Extract the (X, Y) coordinate from the center of the cell holding the provided text.  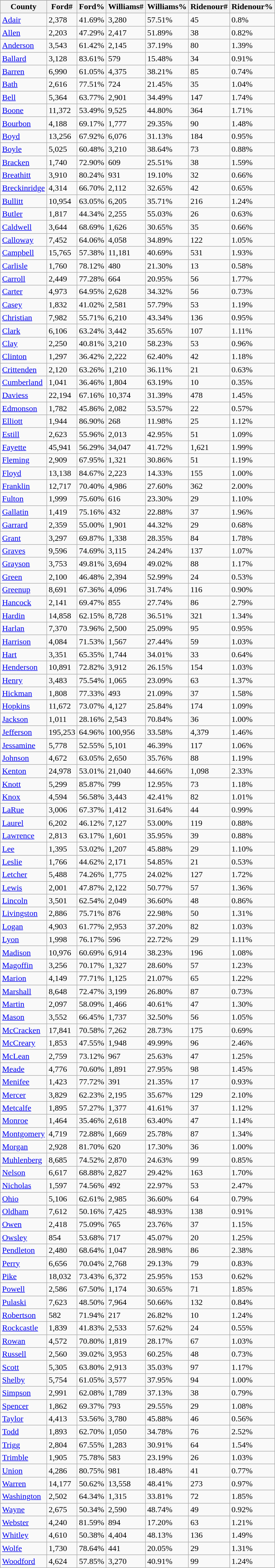
Grant (24, 538)
2,222 (126, 356)
4,624 (62, 1561)
163 (209, 1173)
77.72% (92, 1082)
53.00% (167, 823)
2,618 (126, 1121)
765 (126, 1225)
Madison (24, 952)
Gallatin (24, 512)
5,754 (62, 1380)
81.70% (92, 1147)
2,586 (62, 1289)
28.16% (92, 719)
24.24% (167, 551)
31.13% (167, 136)
0.84% (252, 1302)
2,100 (62, 577)
5,106 (62, 1198)
1,948 (126, 1043)
Elliott (24, 421)
Lee (24, 849)
Russell (24, 1354)
Hopkins (24, 706)
7,370 (62, 629)
21.45% (167, 84)
1,377 (126, 1108)
22.88% (167, 512)
493 (126, 693)
1,853 (62, 1043)
21.30% (167, 266)
10,374 (126, 395)
11.98% (167, 421)
73.12% (92, 1056)
2,141 (62, 603)
41.69% (92, 20)
Green (24, 577)
Henderson (24, 667)
1.01% (252, 797)
26.15% (167, 667)
Greenup (24, 590)
57.27% (92, 1108)
6,210 (126, 318)
LaRue (24, 810)
27.60% (167, 486)
76.17% (92, 939)
100,956 (126, 732)
Wolfe (24, 1548)
Cumberland (24, 383)
1,944 (62, 421)
4,375 (126, 71)
34.32% (167, 292)
Ohio (24, 1198)
1,050 (126, 1432)
0.58% (252, 266)
Marion (24, 978)
37.13% (167, 1393)
2,909 (62, 460)
31.74% (167, 590)
94 (209, 1380)
1,804 (126, 383)
1,777 (126, 123)
Owen (24, 1225)
71.94% (92, 1315)
1.39% (252, 46)
2,985 (126, 1198)
2,590 (126, 1509)
72.90% (92, 162)
53.49% (92, 110)
69.17% (92, 123)
1.70% (252, 1173)
23.09% (167, 680)
1,327 (126, 965)
Laurel (24, 823)
40.81% (92, 343)
Simpson (24, 1393)
Ridenour% (252, 7)
25.63% (167, 1056)
2,049 (126, 901)
Hickman (24, 693)
51.89% (167, 33)
1,297 (62, 356)
9,525 (126, 110)
34 (209, 59)
0.93% (252, 1082)
44.66% (167, 771)
42.95% (167, 434)
67.55% (92, 1445)
1,766 (62, 862)
28.98% (167, 1250)
36.46% (92, 383)
9,596 (62, 551)
582 (62, 1315)
2,417 (126, 33)
35.46% (92, 1121)
31.39% (167, 395)
7,127 (126, 823)
1.54% (252, 1445)
29.42% (167, 1173)
Metcalfe (24, 1108)
2,813 (62, 836)
1,737 (126, 1017)
Calloway (24, 240)
28.73% (167, 1030)
Woodford (24, 1561)
18.48% (167, 1471)
27.74% (167, 603)
1,808 (62, 693)
28.35% (167, 538)
Fleming (24, 460)
74.26% (92, 875)
80.24% (92, 175)
22.97% (167, 1185)
50.34% (92, 1509)
70.84% (167, 719)
Scott (24, 1367)
90 (209, 123)
68.88% (92, 1173)
42.41% (167, 797)
1,047 (126, 1250)
Williams% (167, 7)
75.71% (92, 914)
3,552 (62, 1017)
Pike (24, 1276)
1,832 (62, 305)
0.64% (252, 654)
2,928 (62, 1147)
40.61% (167, 1004)
29.13% (167, 1263)
1,419 (62, 512)
1,789 (126, 1393)
60.69% (92, 952)
0.99% (252, 810)
14,177 (62, 1484)
67.92% (92, 136)
55.71% (92, 318)
492 (126, 1185)
4,903 (62, 926)
2,171 (126, 862)
44 (209, 810)
41 (209, 1471)
54.85% (167, 862)
Harlan (24, 629)
62.08% (92, 1393)
County (24, 7)
78.64% (92, 1548)
531 (209, 253)
Christian (24, 318)
Muhlenberg (24, 1160)
59 (209, 642)
132 (209, 1302)
1,891 (126, 1069)
27.44% (167, 642)
195,253 (62, 732)
13 (209, 266)
60.25% (167, 1354)
Oldham (24, 1212)
68.69% (92, 227)
1,125 (126, 978)
38.64% (167, 149)
McLean (24, 1056)
Graves (24, 551)
Franklin (24, 486)
Floyd (24, 473)
1,839 (62, 1328)
10,954 (62, 201)
2,001 (62, 888)
Magoffin (24, 965)
Boone (24, 110)
4,404 (126, 1535)
72.88% (92, 1134)
44.34% (92, 214)
1,338 (126, 538)
Allen (24, 33)
Todd (24, 1432)
Spencer (24, 1406)
Lyon (24, 939)
70.60% (92, 1069)
3,483 (62, 680)
Wayne (24, 1509)
138 (209, 1212)
97 (209, 1367)
20 (209, 1238)
Johnson (24, 758)
Perry (24, 1263)
1,621 (209, 447)
1,098 (209, 771)
0.69% (252, 1030)
2,953 (126, 926)
2,991 (62, 1393)
Ford% (92, 7)
Rockcastle (24, 1328)
3,297 (62, 538)
21.09% (167, 693)
1,065 (126, 680)
2,502 (62, 1497)
77.71% (92, 978)
35.65% (167, 330)
34.01% (167, 654)
86.90% (92, 421)
80.75% (92, 1471)
62.15% (92, 616)
45.07% (167, 1238)
391 (126, 1082)
47.29% (92, 33)
34,047 (126, 447)
4,719 (62, 1134)
3,910 (62, 175)
39.02% (92, 1354)
24,978 (62, 771)
Livingston (24, 914)
6,656 (62, 1263)
58.23% (167, 343)
724 (126, 84)
64.96% (92, 732)
57.51% (167, 20)
Owsley (24, 1238)
1,174 (126, 1289)
26.80% (167, 991)
41.72% (167, 447)
56.29% (92, 447)
0.85% (252, 1160)
38.21% (167, 71)
1.59% (252, 162)
79 (209, 1263)
4,127 (126, 706)
35.95% (167, 836)
75.60% (92, 499)
47.87% (92, 888)
Marshall (24, 991)
35.03% (167, 1367)
0.90% (252, 590)
71 (209, 1289)
74.69% (92, 551)
40.91% (167, 1561)
31.64% (167, 810)
1.36% (252, 888)
Jefferson (24, 732)
34.49% (167, 97)
Logan (24, 926)
107 (209, 330)
46.39% (167, 745)
1.21% (252, 1522)
22.72% (167, 939)
63.77% (92, 97)
273 (209, 1484)
3,953 (126, 1354)
1.58% (252, 693)
52.55% (92, 745)
981 (126, 1471)
67.50% (92, 1289)
22 (209, 408)
76 (209, 1432)
876 (126, 914)
2,203 (62, 33)
Ridenour# (209, 7)
155 (209, 473)
2,886 (62, 914)
49.02% (167, 564)
57.79% (167, 305)
2,394 (126, 577)
25 (209, 421)
364 (209, 110)
29.35% (167, 123)
Adair (24, 20)
15,765 (62, 253)
30.91% (167, 1445)
3,543 (62, 46)
3,270 (126, 1561)
Carroll (24, 279)
32 (209, 175)
Martin (24, 1004)
4,413 (62, 1419)
61.42% (92, 46)
1,760 (62, 266)
432 (126, 512)
72 (209, 1497)
7,262 (126, 1030)
1.04% (252, 84)
21.07% (167, 978)
52.99% (167, 577)
1.06% (252, 745)
967 (126, 1056)
1,597 (62, 1185)
55.03% (167, 214)
4,240 (62, 1522)
Bath (24, 84)
5,778 (62, 745)
2,145 (126, 46)
2.00% (252, 486)
2,097 (62, 1004)
116 (209, 590)
362 (209, 486)
1,466 (126, 1004)
73.96% (92, 629)
2,120 (62, 369)
122 (209, 240)
Caldwell (24, 227)
22.98% (167, 914)
50 (209, 914)
2,913 (126, 1367)
17.30% (167, 1147)
Montgomery (24, 1134)
13,558 (126, 1484)
67 (209, 1341)
Harrison (24, 642)
Mercer (24, 1095)
0.83% (252, 1263)
48.74% (167, 1509)
2,768 (126, 1263)
Pulaski (24, 1302)
2,378 (62, 20)
3,912 (126, 667)
10,891 (62, 667)
8,691 (62, 590)
50.62% (92, 1484)
64.95% (92, 292)
2.47% (252, 1185)
1,775 (126, 875)
Clark (24, 330)
1,283 (126, 1445)
217 (126, 1315)
69.37% (92, 1406)
65.35% (92, 654)
1,011 (62, 719)
28.60% (167, 965)
Bullitt (24, 201)
20.95% (167, 279)
Meade (24, 1069)
Hardin (24, 616)
Union (24, 1471)
1,207 (126, 849)
4,096 (126, 590)
117 (209, 745)
53.57% (167, 408)
6,914 (126, 952)
174 (209, 706)
Shelby (24, 1380)
Knott (24, 784)
77.33% (92, 693)
26.82% (167, 1315)
1.96% (252, 512)
2,533 (126, 1328)
268 (126, 421)
4,058 (126, 240)
Boyd (24, 136)
46.12% (92, 823)
2,013 (126, 434)
Morgan (24, 1147)
2.52% (252, 1432)
62.23% (92, 1095)
Lincoln (24, 901)
95 (209, 629)
14.33% (167, 473)
799 (126, 784)
1,315 (126, 1497)
1,744 (126, 654)
1.22% (252, 978)
47.55% (92, 1043)
2.38% (252, 1250)
1.30% (252, 1004)
McCracken (24, 1030)
894 (126, 1522)
1.77% (252, 279)
0.74% (252, 71)
11,181 (126, 253)
Grayson (24, 564)
60.48% (92, 149)
4,776 (62, 1069)
75.16% (92, 512)
2,112 (126, 188)
196 (209, 952)
12.95% (167, 784)
62.54% (92, 901)
Bourbon (24, 123)
2,623 (62, 434)
4,973 (62, 292)
1,464 (62, 1121)
18,032 (62, 1276)
3,753 (62, 564)
2,122 (126, 888)
1,998 (62, 939)
175 (209, 1030)
7,612 (62, 1212)
216 (209, 201)
1,819 (126, 1341)
55.96% (92, 434)
2,543 (126, 719)
84 (209, 538)
Nelson (24, 1173)
0.68% (252, 525)
1.48% (252, 123)
137 (209, 551)
1,740 (62, 162)
Letcher (24, 875)
Boyle (24, 149)
63.26% (92, 369)
147 (209, 97)
3,694 (126, 564)
19.10% (167, 175)
Carlisle (24, 266)
48.93% (167, 1212)
1,567 (126, 642)
72.82% (92, 667)
13,138 (62, 473)
2.10% (252, 1095)
Jessamine (24, 745)
5,364 (62, 97)
41.61% (167, 1108)
Leslie (24, 862)
63.80% (92, 1367)
4,188 (62, 123)
0.55% (252, 1328)
3,006 (62, 810)
7,452 (62, 240)
50.16% (92, 1212)
0.8% (252, 20)
37.19% (167, 46)
57.62% (167, 1328)
Bracken (24, 162)
80 (209, 46)
45.86% (92, 408)
Menifee (24, 1082)
Fayette (24, 447)
Robertson (24, 1315)
0.97% (252, 1484)
4,594 (62, 797)
3,256 (62, 965)
1.14% (252, 1121)
50.77% (167, 888)
25.95% (167, 1276)
74.56% (92, 1185)
67.37% (92, 810)
Daviess (24, 395)
1.99% (252, 447)
620 (126, 1147)
41.83% (92, 1328)
5,299 (62, 784)
Casey (24, 305)
Lewis (24, 888)
67.36% (92, 590)
0.57% (252, 408)
Ballard (24, 59)
0.92% (252, 1509)
3,128 (62, 59)
1,601 (126, 836)
27.95% (167, 1069)
2,560 (62, 1354)
40.69% (167, 253)
Carter (24, 292)
25.84% (167, 706)
62.40% (167, 356)
36.42% (92, 356)
Estill (24, 434)
64.34% (92, 1497)
17 (209, 1082)
480 (126, 266)
48.13% (167, 1535)
Trimble (24, 1458)
49.81% (92, 564)
25.51% (167, 162)
53.68% (92, 1238)
53.01% (92, 771)
1.46% (252, 732)
66.45% (92, 1017)
83.61% (92, 59)
0.86% (252, 901)
Campbell (24, 253)
1.72% (252, 875)
53.02% (92, 849)
2,195 (126, 1095)
1.15% (252, 1225)
Powell (24, 1289)
321 (209, 616)
2,418 (62, 1225)
2,628 (126, 292)
63.17% (92, 836)
Nicholas (24, 1185)
11,372 (62, 110)
153 (209, 1276)
48.41% (167, 1484)
55.00% (92, 525)
8,728 (126, 616)
29.55% (167, 1406)
Hart (24, 654)
64.06% (92, 240)
1.78% (252, 538)
57.38% (92, 253)
4,610 (62, 1535)
1.37% (252, 680)
Breckinridge (24, 188)
Edmonson (24, 408)
2,870 (126, 1160)
81.59% (92, 1522)
70.04% (92, 1263)
75.54% (92, 680)
3,780 (126, 1419)
17,841 (62, 1030)
63.19% (167, 383)
67.16% (92, 395)
Clay (24, 343)
0.65% (252, 188)
1.71% (252, 110)
2,250 (62, 343)
5,101 (126, 745)
10,976 (62, 952)
0.82% (252, 33)
2,650 (126, 758)
0.62% (252, 1276)
53.56% (92, 1419)
3,443 (126, 797)
Pendleton (24, 1250)
2,480 (62, 1250)
69.47% (92, 603)
7,623 (62, 1302)
1,730 (62, 1548)
931 (126, 175)
75.09% (92, 1225)
1,412 (126, 810)
62.61% (92, 1198)
Butler (24, 214)
478 (209, 395)
7,964 (126, 1302)
1.07% (252, 551)
0.96% (252, 343)
25.78% (167, 1134)
3,829 (62, 1095)
61.77% (92, 926)
13,256 (62, 136)
44.80% (167, 110)
45,941 (62, 447)
2,616 (62, 84)
1,862 (62, 1406)
58.09% (92, 1004)
11,672 (62, 706)
15.48% (167, 59)
28.17% (167, 1341)
6,202 (62, 823)
96 (209, 1043)
23.76% (167, 1225)
23.30% (167, 499)
154 (209, 667)
67.95% (92, 460)
14,858 (62, 616)
1.93% (252, 253)
Breathitt (24, 175)
3,115 (126, 551)
596 (126, 939)
72.47% (92, 991)
4,379 (209, 732)
98 (209, 1069)
30.86% (167, 460)
5,025 (62, 149)
664 (126, 279)
Garrard (24, 525)
Williams# (126, 7)
855 (126, 603)
38.23% (167, 952)
4,672 (62, 758)
21.35% (167, 1082)
34.89% (167, 240)
25.09% (167, 629)
793 (126, 1406)
2,804 (62, 1445)
2,827 (126, 1173)
56.58% (92, 797)
2,223 (126, 473)
McCreary (24, 1043)
70.80% (92, 1341)
36.51% (167, 616)
Crittenden (24, 369)
2,500 (126, 629)
Washington (24, 1497)
Clinton (24, 356)
44.62% (92, 862)
35.76% (167, 758)
441 (126, 1548)
6,372 (126, 1276)
3,199 (126, 991)
Ford# (62, 7)
Anderson (24, 46)
32.50% (167, 1017)
854 (62, 1238)
3,577 (126, 1380)
48.50% (92, 1302)
68.64% (92, 1250)
2,255 (126, 214)
1.74% (252, 97)
63.40% (167, 1121)
Jackson (24, 719)
4,286 (62, 1471)
77.51% (92, 84)
Warren (24, 1484)
39 (209, 836)
23.19% (167, 1458)
17.20% (167, 1522)
2.46% (252, 1043)
1,210 (126, 369)
2,901 (126, 97)
1.23% (252, 965)
66.70% (92, 188)
1,893 (62, 1432)
34.78% (167, 1432)
Lawrence (24, 836)
2,082 (126, 408)
4,986 (126, 486)
24.02% (167, 875)
4,149 (62, 978)
127 (209, 875)
84.67% (92, 473)
78.12% (92, 266)
73.43% (92, 1276)
65 (209, 978)
33.81% (167, 1497)
Whitley (24, 1535)
3,351 (62, 654)
Webster (24, 1522)
583 (126, 1458)
75.78% (92, 1458)
32.65% (167, 188)
46 (209, 1419)
609 (126, 162)
1,626 (126, 227)
8,685 (62, 1160)
45 (209, 20)
Trigg (24, 1445)
20.05% (167, 1548)
50.38% (92, 1535)
Fulton (24, 499)
71.53% (92, 642)
70.40% (92, 486)
1,782 (62, 408)
69.87% (92, 538)
2,581 (126, 305)
70.17% (92, 965)
1,669 (126, 1134)
Monroe (24, 1121)
5,305 (62, 1367)
6,076 (126, 136)
49 (209, 1509)
119 (209, 823)
1,423 (62, 1082)
2,359 (62, 525)
1,895 (62, 1108)
44.32% (167, 525)
3,501 (62, 901)
129 (209, 1095)
62.70% (92, 1432)
85 (209, 71)
Taylor (24, 1419)
41.02% (92, 305)
74.52% (92, 1160)
1,901 (126, 525)
6,617 (62, 1173)
73.07% (92, 706)
57.85% (92, 1561)
3,644 (62, 227)
43.34% (167, 318)
6,106 (62, 330)
85.87% (92, 784)
33.58% (167, 732)
Bell (24, 97)
4,572 (62, 1341)
Knox (24, 797)
35.71% (167, 201)
1,041 (62, 383)
33 (209, 654)
24.63% (167, 1160)
7,982 (62, 318)
4,314 (62, 188)
0.77% (252, 1471)
0.35% (252, 383)
77.28% (92, 279)
2,675 (62, 1509)
3,442 (126, 330)
6,990 (62, 71)
1.49% (252, 1535)
46.48% (92, 577)
Rowan (24, 1341)
7,425 (126, 1212)
1,817 (62, 214)
1,395 (62, 849)
616 (126, 499)
Kenton (24, 771)
1,999 (62, 499)
Henry (24, 680)
2.79% (252, 603)
12,717 (62, 486)
6,205 (126, 201)
2,759 (62, 1056)
Barren (24, 71)
3,280 (126, 20)
37.95% (167, 1380)
184 (209, 136)
63.24% (92, 330)
35.67% (167, 1095)
717 (126, 1238)
Mason (24, 1017)
0.56% (252, 1419)
1,905 (62, 1458)
21,040 (126, 771)
4,084 (62, 642)
50.66% (167, 1302)
1,321 (126, 460)
8,648 (62, 991)
2,449 (62, 279)
2.33% (252, 771)
5,488 (62, 875)
22,194 (62, 395)
579 (126, 59)
70.58% (92, 1030)
Hancock (24, 603)
37.20% (167, 926)
49.99% (167, 1043)
36.11% (167, 369)
